Extract the [X, Y] coordinate from the center of the cell holding the provided text.  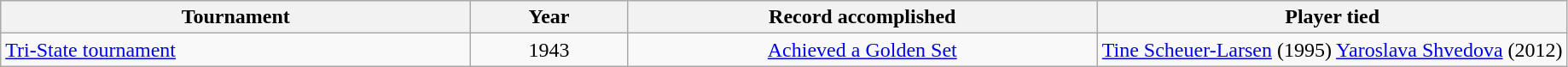
Year [549, 17]
Tri-State tournament [235, 50]
1943 [549, 50]
Achieved a Golden Set [862, 50]
Tine Scheuer-Larsen (1995) Yaroslava Shvedova (2012) [1333, 50]
Record accomplished [862, 17]
Player tied [1333, 17]
Tournament [235, 17]
